Identify which cell holds the provided text, then report its (x, y) central coordinate. 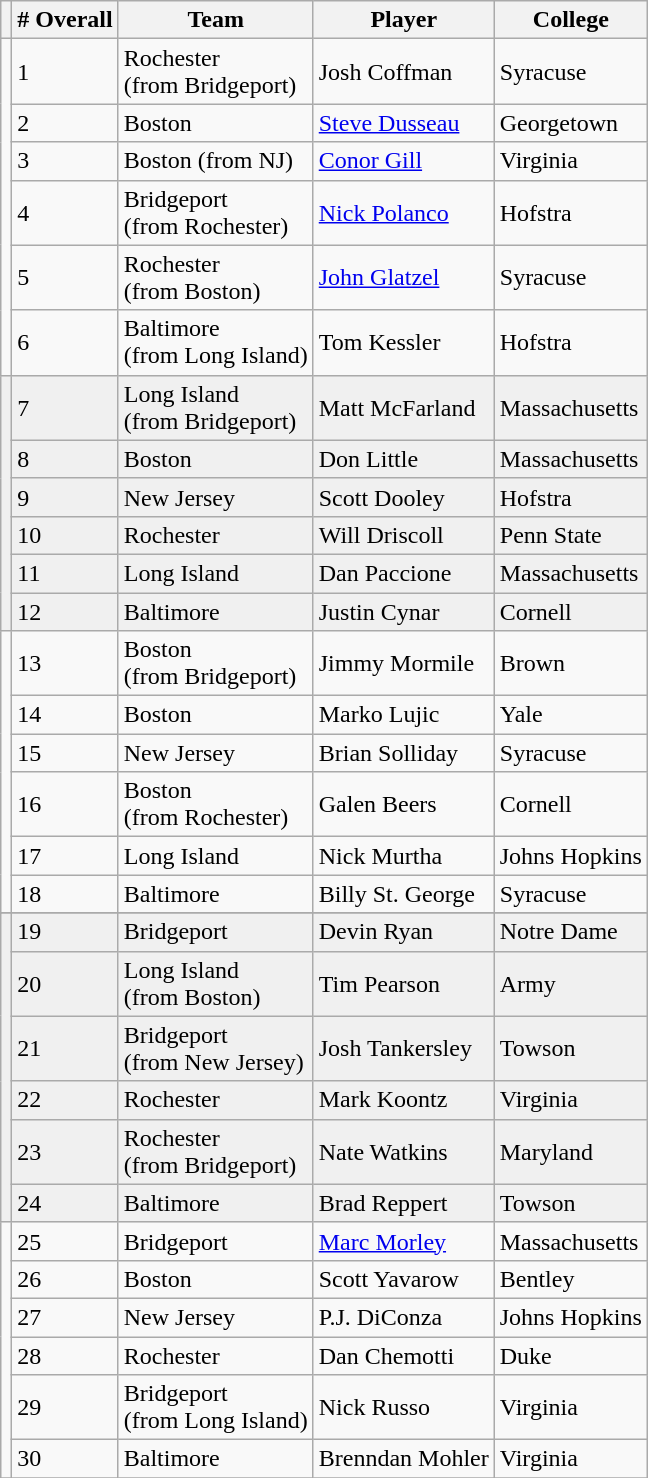
Conor Gill (404, 161)
20 (65, 984)
Scott Dooley (404, 497)
26 (65, 1279)
17 (65, 856)
Mark Koontz (404, 1100)
Galen Beers (404, 804)
Yale (570, 715)
Josh Coffman (404, 72)
Penn State (570, 535)
7 (65, 408)
Nick Russo (404, 1408)
4 (65, 212)
10 (65, 535)
Josh Tankersley (404, 1048)
John Glatzel (404, 278)
Boston (from NJ) (216, 161)
Bridgeport(from Rochester) (216, 212)
Georgetown (570, 123)
15 (65, 753)
Army (570, 984)
P.J. DiConza (404, 1317)
Bridgeport(from New Jersey) (216, 1048)
Don Little (404, 459)
14 (65, 715)
30 (65, 1459)
Matt McFarland (404, 408)
13 (65, 664)
24 (65, 1203)
9 (65, 497)
Boston(from Rochester) (216, 804)
28 (65, 1355)
Will Driscoll (404, 535)
Steve Dusseau (404, 123)
19 (65, 932)
29 (65, 1408)
Brad Reppert (404, 1203)
Baltimore(from Long Island) (216, 342)
Long Island(from Boston) (216, 984)
6 (65, 342)
Devin Ryan (404, 932)
Boston(from Bridgeport) (216, 664)
Justin Cynar (404, 611)
# Overall (65, 20)
27 (65, 1317)
11 (65, 573)
Nick Murtha (404, 856)
Long Island(from Bridgeport) (216, 408)
Billy St. George (404, 894)
Brown (570, 664)
Nate Watkins (404, 1152)
Dan Chemotti (404, 1355)
Marko Lujic (404, 715)
Notre Dame (570, 932)
College (570, 20)
Player (404, 20)
8 (65, 459)
22 (65, 1100)
Maryland (570, 1152)
Brian Solliday (404, 753)
16 (65, 804)
25 (65, 1241)
3 (65, 161)
21 (65, 1048)
Brenndan Mohler (404, 1459)
Dan Paccione (404, 573)
Jimmy Mormile (404, 664)
18 (65, 894)
Tom Kessler (404, 342)
Bentley (570, 1279)
Scott Yavarow (404, 1279)
5 (65, 278)
Marc Morley (404, 1241)
Nick Polanco (404, 212)
12 (65, 611)
Bridgeport(from Long Island) (216, 1408)
Team (216, 20)
Rochester(from Boston) (216, 278)
2 (65, 123)
Tim Pearson (404, 984)
23 (65, 1152)
Duke (570, 1355)
1 (65, 72)
